Output the [x, y] coordinate of the center of the cell containing the given text.  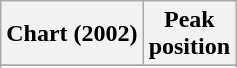
Chart (2002) [72, 34]
Peakposition [189, 34]
